Scan for the cell matching the given text and deliver its [x, y] coordinate at center. 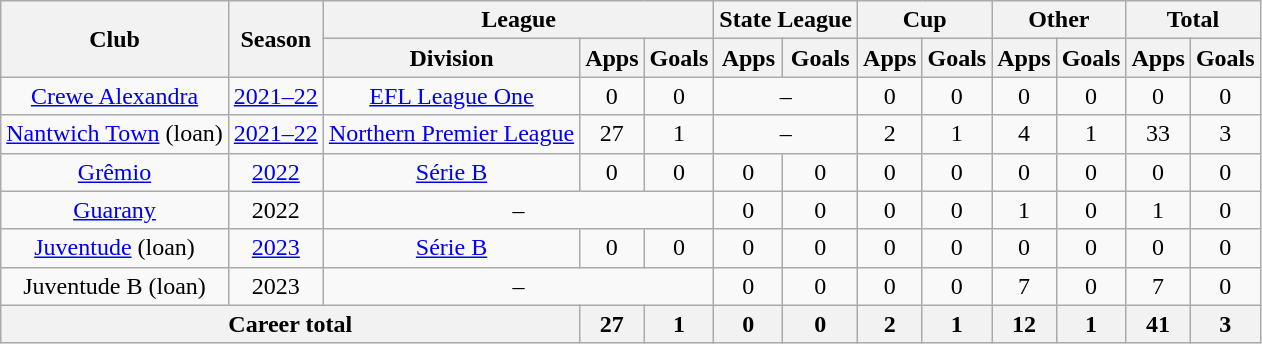
Division [451, 58]
Northern Premier League [451, 134]
Total [1193, 20]
Other [1059, 20]
Juventude (loan) [115, 248]
33 [1158, 134]
EFL League One [451, 96]
Nantwich Town (loan) [115, 134]
Juventude B (loan) [115, 286]
Season [276, 39]
League [518, 20]
Guarany [115, 210]
Crewe Alexandra [115, 96]
12 [1024, 324]
Club [115, 39]
Grêmio [115, 172]
State League [786, 20]
Cup [925, 20]
41 [1158, 324]
4 [1024, 134]
Career total [290, 324]
